Capture the cell that displays the provided text and extract its [x, y] central coordinate. 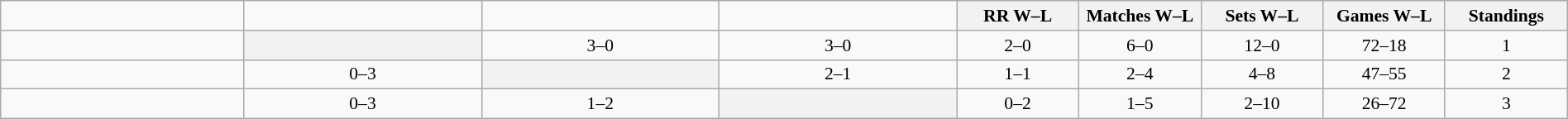
4–8 [1262, 74]
1–5 [1140, 104]
2 [1506, 74]
2–10 [1262, 104]
1–2 [600, 104]
6–0 [1140, 45]
2–4 [1140, 74]
RR W–L [1018, 16]
Sets W–L [1262, 16]
1–1 [1018, 74]
Games W–L [1384, 16]
2–1 [837, 74]
0–2 [1018, 104]
Matches W–L [1140, 16]
1 [1506, 45]
2–0 [1018, 45]
47–55 [1384, 74]
Standings [1506, 16]
12–0 [1262, 45]
72–18 [1384, 45]
3 [1506, 104]
26–72 [1384, 104]
